Search for the cell housing the specified text and yield its [X, Y] center coordinate. 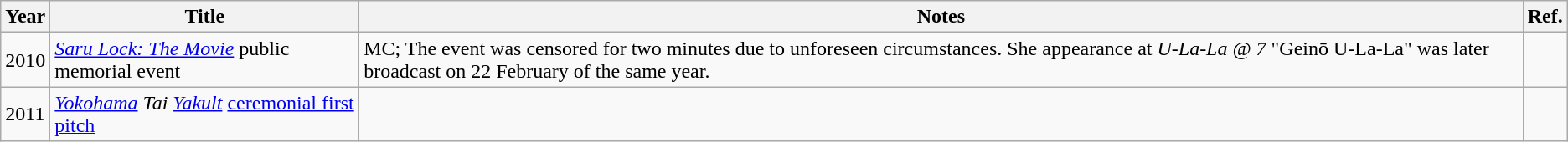
2010 [25, 60]
2011 [25, 114]
Ref. [1545, 17]
Notes [941, 17]
Saru Lock: The Movie public memorial event [204, 60]
Title [204, 17]
Yokohama Tai Yakult ceremonial first pitch [204, 114]
Year [25, 17]
